Locate the cell with the specified text and output its (x, y) center coordinate. 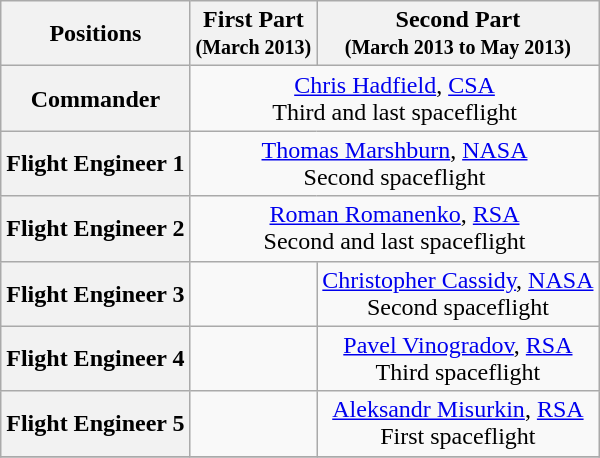
Aleksandr Misurkin, RSAFirst spaceflight (458, 424)
Flight Engineer 2 (96, 228)
Second Part(March 2013 to May 2013) (458, 34)
Flight Engineer 4 (96, 358)
Flight Engineer 1 (96, 164)
Roman Romanenko, RSASecond and last spaceflight (394, 228)
Flight Engineer 3 (96, 294)
Chris Hadfield, CSAThird and last spaceflight (394, 98)
Pavel Vinogradov, RSAThird spaceflight (458, 358)
Thomas Marshburn, NASASecond spaceflight (394, 164)
Christopher Cassidy, NASASecond spaceflight (458, 294)
First Part(March 2013) (254, 34)
Commander (96, 98)
Flight Engineer 5 (96, 424)
Positions (96, 34)
